Output the (x, y) coordinate of the center of the cell containing the given text.  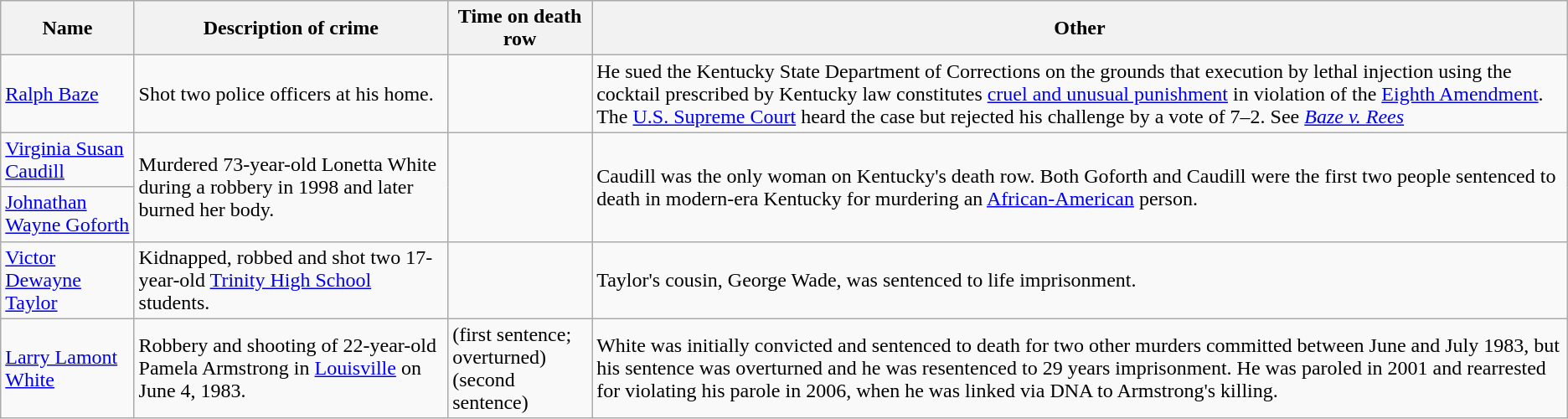
Time on death row (520, 28)
Johnathan Wayne Goforth (67, 215)
Taylor's cousin, George Wade, was sentenced to life imprisonment. (1081, 280)
Shot two police officers at his home. (291, 94)
Kidnapped, robbed and shot two 17-year-old Trinity High School students. (291, 280)
(first sentence; overturned) (second sentence) (520, 369)
Murdered 73-year-old Lonetta White during a robbery in 1998 and later burned her body. (291, 187)
Ralph Baze (67, 94)
Robbery and shooting of 22-year-old Pamela Armstrong in Louisville on June 4, 1983. (291, 369)
Victor Dewayne Taylor (67, 280)
Name (67, 28)
Virginia Susan Caudill (67, 159)
Other (1081, 28)
Description of crime (291, 28)
Larry Lamont White (67, 369)
